Pinpoint the cell where the given text exists, returning its [X, Y] midpoint coordinate. 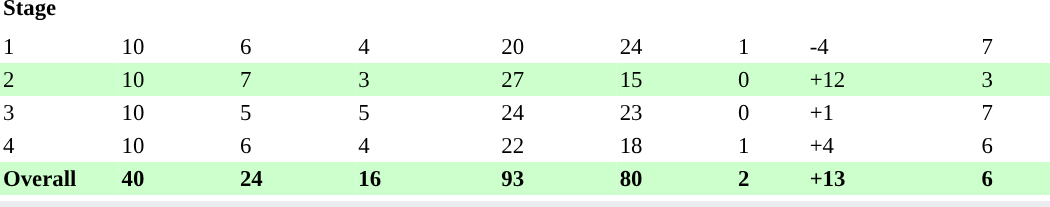
+13 [893, 178]
-4 [893, 46]
+4 [893, 146]
+1 [893, 112]
40 [177, 178]
+12 [893, 80]
18 [676, 146]
80 [676, 178]
Overall [59, 178]
93 [557, 178]
16 [414, 178]
27 [557, 80]
22 [557, 146]
20 [557, 46]
15 [676, 80]
23 [676, 112]
